Output the [X, Y] coordinate of the center of the cell containing the given text.  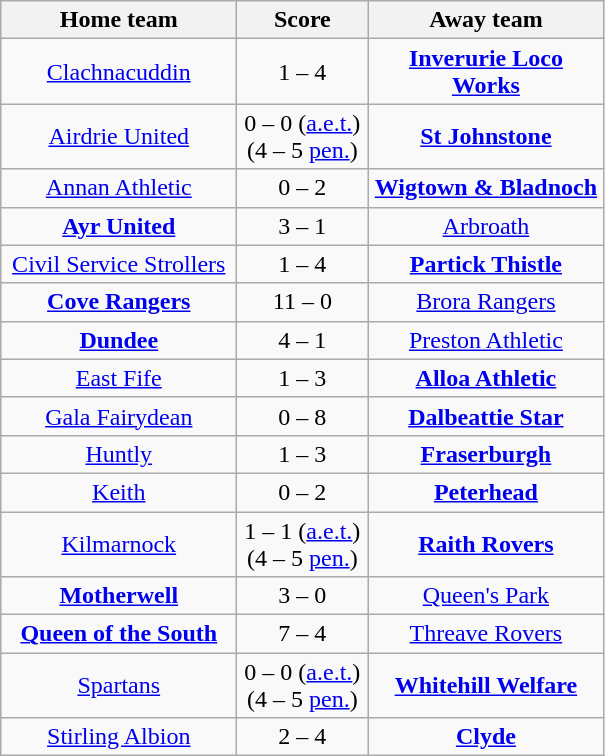
0 – 8 [302, 416]
Brora Rangers [486, 302]
Score [302, 20]
Peterhead [486, 492]
Huntly [119, 454]
Dalbeattie Star [486, 416]
3 – 0 [302, 596]
Civil Service Strollers [119, 264]
3 – 1 [302, 226]
11 – 0 [302, 302]
Queen's Park [486, 596]
Ayr United [119, 226]
Airdrie United [119, 136]
Whitehill Welfare [486, 686]
Home team [119, 20]
Annan Athletic [119, 188]
Kilmarnock [119, 544]
Alloa Athletic [486, 378]
Spartans [119, 686]
4 – 1 [302, 340]
Inverurie Loco Works [486, 72]
Keith [119, 492]
Clyde [486, 737]
Preston Athletic [486, 340]
Dundee [119, 340]
Away team [486, 20]
East Fife [119, 378]
2 – 4 [302, 737]
Stirling Albion [119, 737]
Arbroath [486, 226]
Gala Fairydean [119, 416]
7 – 4 [302, 634]
Motherwell [119, 596]
Partick Thistle [486, 264]
Raith Rovers [486, 544]
1 – 1 (a.e.t.) (4 – 5 pen.) [302, 544]
Queen of the South [119, 634]
Clachnacuddin [119, 72]
Wigtown & Bladnoch [486, 188]
St Johnstone [486, 136]
Fraserburgh [486, 454]
Threave Rovers [486, 634]
Cove Rangers [119, 302]
